Locate the cell with the specified text and output its (X, Y) center coordinate. 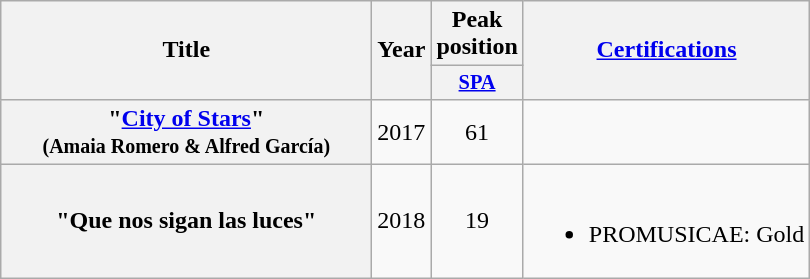
19 (477, 222)
Year (402, 50)
SPA (477, 83)
2017 (402, 132)
Title (186, 50)
"City of Stars"(Amaia Romero & Alfred García) (186, 132)
PROMUSICAE: Gold (666, 222)
61 (477, 132)
Certifications (666, 50)
"Que nos sigan las luces" (186, 222)
Peak position (477, 34)
2018 (402, 222)
